For the text-containing cell, return its midpoint in (X, Y) coordinate format. 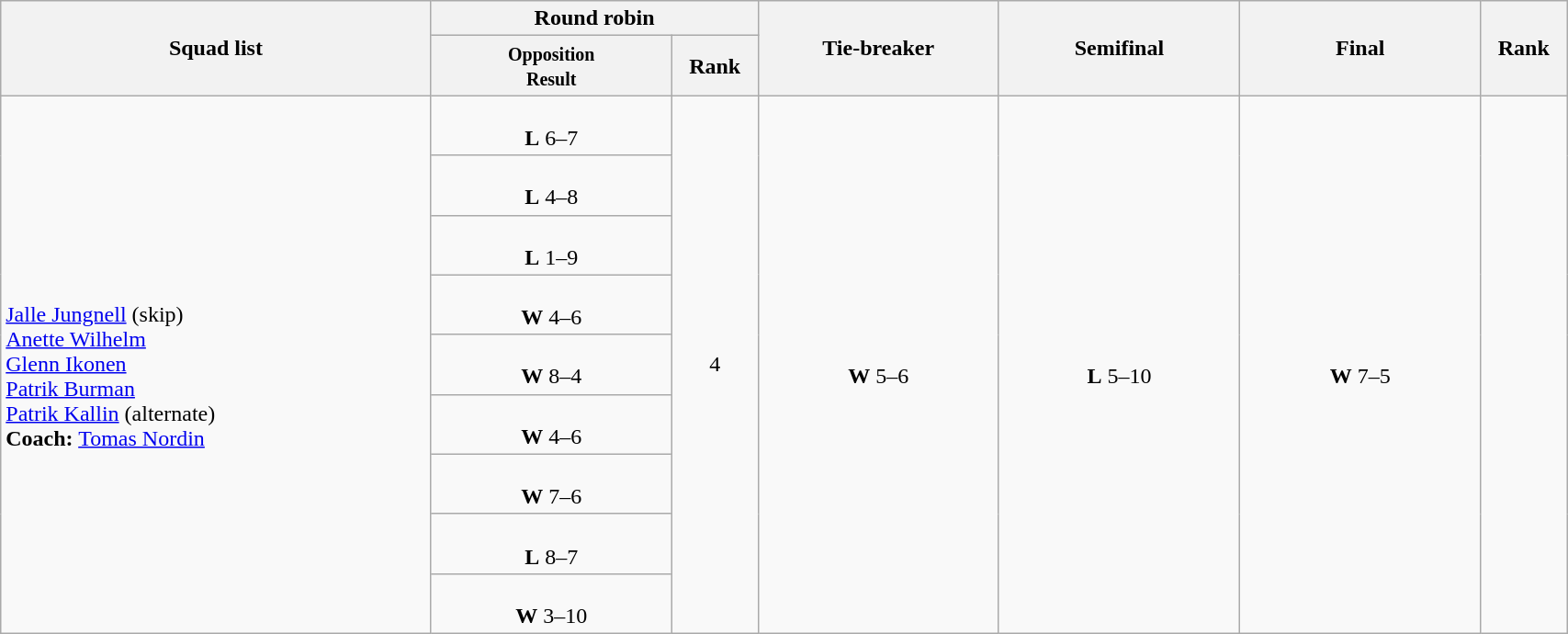
W 3–10 (551, 603)
W 5–6 (878, 365)
OppositionResult (551, 66)
Final (1360, 48)
L 8–7 (551, 544)
W 7–6 (551, 483)
Squad list (216, 48)
Jalle Jungnell (skip)Anette WilhelmGlenn IkonenPatrik BurmanPatrik Kallin (alternate)Coach: Tomas Nordin (216, 365)
W 8–4 (551, 364)
W 7–5 (1360, 365)
L 6–7 (551, 125)
4 (715, 365)
Tie-breaker (878, 48)
L 1–9 (551, 244)
L 5–10 (1119, 365)
Semifinal (1119, 48)
L 4–8 (551, 186)
Round robin (594, 18)
